Provide the (x, y) coordinate of the cell's center where the given text is located.  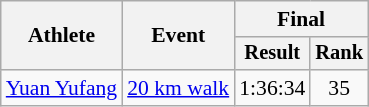
1:36:34 (272, 88)
Event (178, 36)
Yuan Yufang (62, 88)
Final (301, 19)
Rank (339, 54)
35 (339, 88)
Athlete (62, 36)
Result (272, 54)
20 km walk (178, 88)
